Locate the cell with the specified text and output its [X, Y] center coordinate. 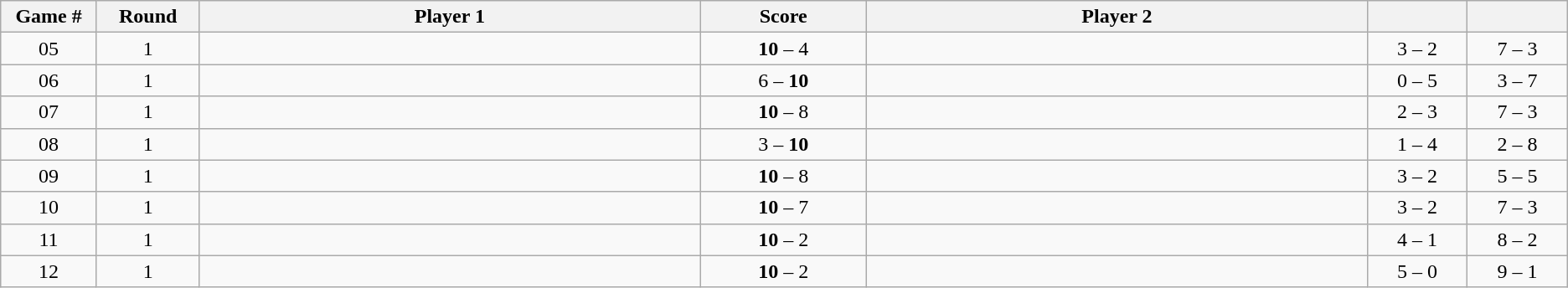
4 – 1 [1417, 239]
05 [49, 49]
10 [49, 208]
Player 2 [1117, 17]
12 [49, 271]
6 – 10 [784, 80]
08 [49, 144]
0 – 5 [1417, 80]
09 [49, 176]
1 – 4 [1417, 144]
07 [49, 112]
5 – 0 [1417, 271]
3 – 10 [784, 144]
2 – 8 [1518, 144]
10 – 4 [784, 49]
Game # [49, 17]
Round [147, 17]
3 – 7 [1518, 80]
Player 1 [449, 17]
5 – 5 [1518, 176]
11 [49, 239]
8 – 2 [1518, 239]
10 – 7 [784, 208]
9 – 1 [1518, 271]
06 [49, 80]
2 – 3 [1417, 112]
Score [784, 17]
